Return (X, Y) of the center of cell containing provided text 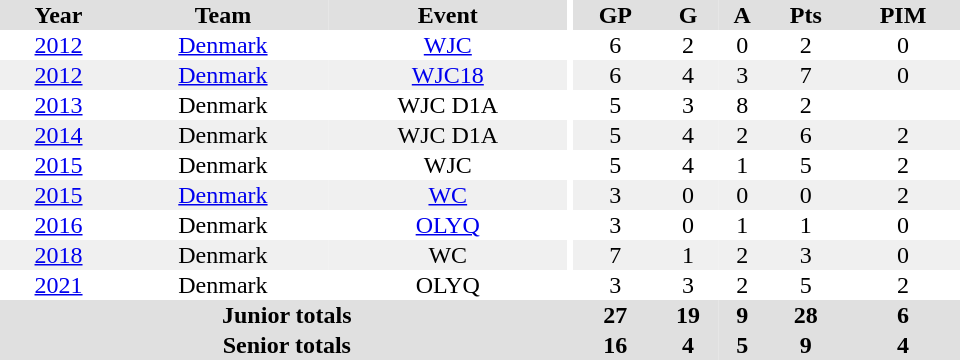
Year (58, 15)
8 (742, 105)
2021 (58, 285)
Junior totals (287, 315)
28 (806, 315)
Team (223, 15)
2013 (58, 105)
16 (616, 345)
G (688, 15)
GP (616, 15)
27 (616, 315)
Senior totals (287, 345)
WJC18 (448, 75)
2018 (58, 255)
PIM (903, 15)
Event (448, 15)
19 (688, 315)
2014 (58, 135)
2016 (58, 225)
A (742, 15)
Pts (806, 15)
